From the cell containing the given text, extract its center point as (X, Y) coordinate. 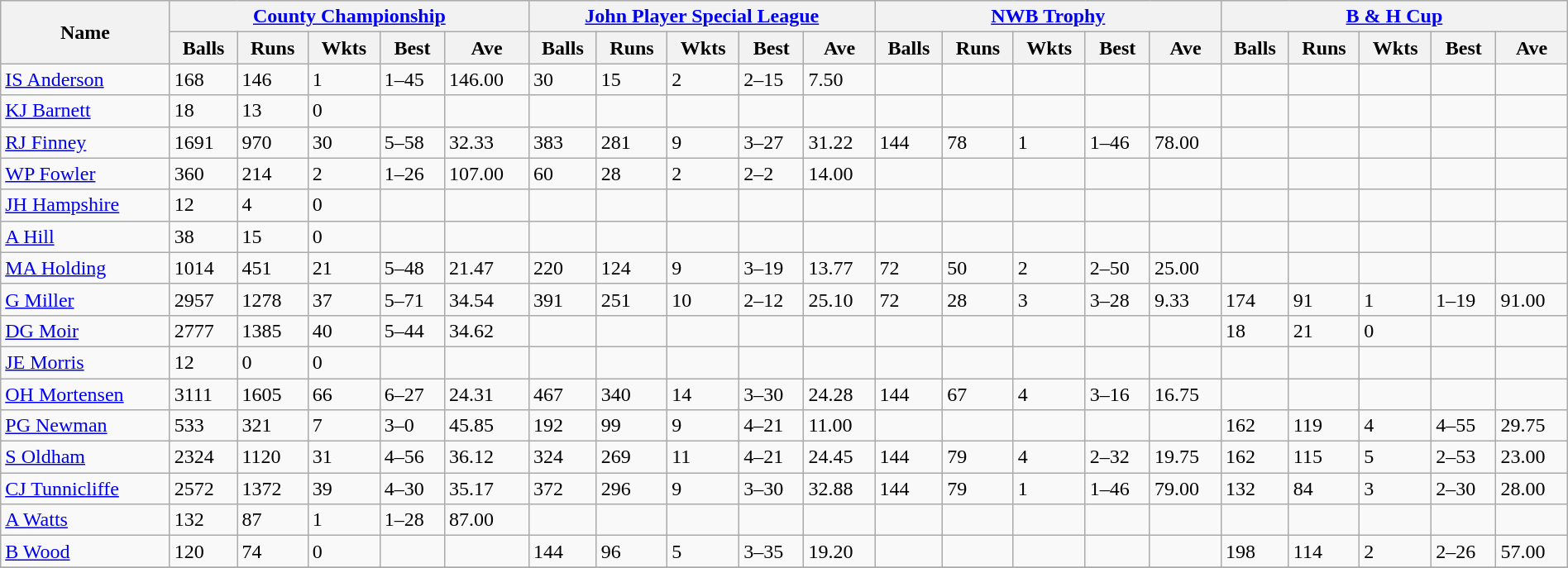
1278 (273, 299)
37 (344, 299)
13 (273, 111)
2–50 (1117, 268)
11.00 (839, 426)
66 (344, 394)
40 (344, 331)
467 (563, 394)
124 (632, 268)
2–15 (772, 79)
1120 (273, 457)
391 (563, 299)
269 (632, 457)
321 (273, 426)
2–2 (772, 174)
IS Anderson (85, 79)
19.20 (839, 551)
A Hill (85, 236)
39 (344, 489)
S Oldham (85, 457)
6–27 (412, 394)
79.00 (1185, 489)
PG Newman (85, 426)
1385 (273, 331)
9.33 (1185, 299)
60 (563, 174)
34.62 (487, 331)
74 (273, 551)
29.75 (1532, 426)
2–53 (1464, 457)
533 (203, 426)
31.22 (839, 142)
3–35 (772, 551)
1–45 (412, 79)
16.75 (1185, 394)
174 (1255, 299)
B & H Cup (1394, 17)
296 (632, 489)
115 (1323, 457)
14.00 (839, 174)
23.00 (1532, 457)
1–28 (412, 520)
91.00 (1532, 299)
107.00 (487, 174)
3–16 (1117, 394)
2–26 (1464, 551)
19.75 (1185, 457)
78 (978, 142)
340 (632, 394)
32.88 (839, 489)
78.00 (1185, 142)
50 (978, 268)
35.17 (487, 489)
146 (273, 79)
220 (563, 268)
JH Hampshire (85, 205)
CJ Tunnicliffe (85, 489)
31 (344, 457)
324 (563, 457)
MA Holding (85, 268)
99 (632, 426)
DG Moir (85, 331)
91 (1323, 299)
4–30 (412, 489)
John Player Special League (702, 17)
5–58 (412, 142)
7 (344, 426)
146.00 (487, 79)
28.00 (1532, 489)
87.00 (487, 520)
1014 (203, 268)
4–56 (412, 457)
25.00 (1185, 268)
25.10 (839, 299)
24.31 (487, 394)
45.85 (487, 426)
1605 (273, 394)
A Watts (85, 520)
WP Fowler (85, 174)
198 (1255, 551)
13.77 (839, 268)
KJ Barnett (85, 111)
1372 (273, 489)
2572 (203, 489)
2324 (203, 457)
84 (1323, 489)
NWB Trophy (1048, 17)
1–26 (412, 174)
5–44 (412, 331)
3–19 (772, 268)
24.45 (839, 457)
970 (273, 142)
21.47 (487, 268)
4–55 (1464, 426)
38 (203, 236)
451 (273, 268)
214 (273, 174)
7.50 (839, 79)
57.00 (1532, 551)
2–12 (772, 299)
360 (203, 174)
County Championship (349, 17)
87 (273, 520)
11 (703, 457)
2957 (203, 299)
RJ Finney (85, 142)
JE Morris (85, 362)
1691 (203, 142)
5–71 (412, 299)
192 (563, 426)
2777 (203, 331)
251 (632, 299)
96 (632, 551)
1–19 (1464, 299)
14 (703, 394)
67 (978, 394)
G Miller (85, 299)
3111 (203, 394)
32.33 (487, 142)
34.54 (487, 299)
B Wood (85, 551)
OH Mortensen (85, 394)
281 (632, 142)
3–28 (1117, 299)
372 (563, 489)
3–27 (772, 142)
5–48 (412, 268)
36.12 (487, 457)
2–30 (1464, 489)
168 (203, 79)
114 (1323, 551)
2–32 (1117, 457)
24.28 (839, 394)
10 (703, 299)
Name (85, 32)
3–0 (412, 426)
119 (1323, 426)
120 (203, 551)
383 (563, 142)
